Scan for the cell matching the given text and deliver its [X, Y] coordinate at center. 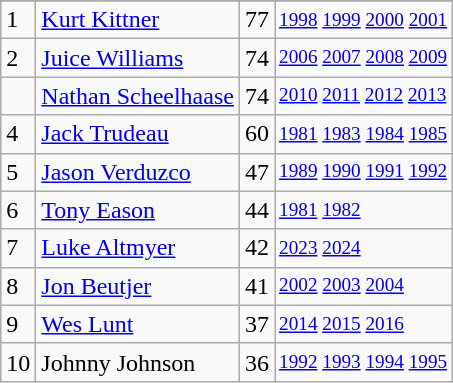
2 [18, 58]
1981 1983 1984 1985 [364, 134]
60 [256, 134]
47 [256, 172]
Nathan Scheelhaase [138, 96]
Jon Beutjer [138, 286]
9 [18, 324]
Tony Eason [138, 210]
Jason Verduzco [138, 172]
4 [18, 134]
Johnny Johnson [138, 362]
1981 1982 [364, 210]
2006 2007 2008 2009 [364, 58]
36 [256, 362]
Jack Trudeau [138, 134]
1998 1999 2000 2001 [364, 20]
1 [18, 20]
7 [18, 248]
41 [256, 286]
2023 2024 [364, 248]
Luke Altmyer [138, 248]
8 [18, 286]
Kurt Kittner [138, 20]
Juice Williams [138, 58]
5 [18, 172]
77 [256, 20]
2002 2003 2004 [364, 286]
6 [18, 210]
37 [256, 324]
2010 2011 2012 2013 [364, 96]
2014 2015 2016 [364, 324]
44 [256, 210]
Wes Lunt [138, 324]
42 [256, 248]
10 [18, 362]
1989 1990 1991 1992 [364, 172]
1992 1993 1994 1995 [364, 362]
